Determine the (x, y) coordinate at the center of the cell enclosing the given text.  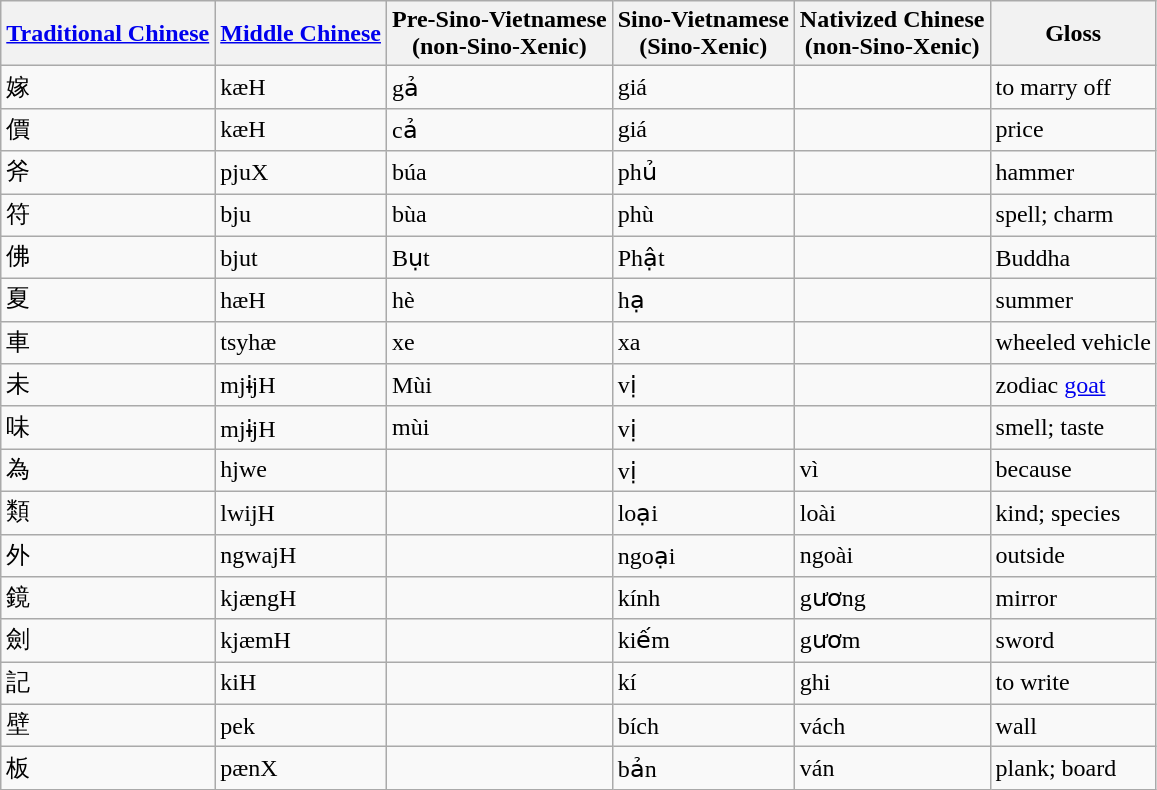
wheeled vehicle (1073, 342)
為 (108, 470)
kính (703, 598)
類 (108, 512)
佛 (108, 258)
to marry off (1073, 88)
bùa (499, 216)
Phật (703, 258)
búa (499, 172)
外 (108, 556)
hjwe (301, 470)
to write (1073, 684)
hammer (1073, 172)
hæH (301, 300)
hè (499, 300)
ván (892, 768)
記 (108, 684)
kjængH (301, 598)
phù (703, 216)
zodiac goat (1073, 386)
gương (892, 598)
tsyhæ (301, 342)
xa (703, 342)
mùi (499, 428)
vì (892, 470)
ghi (892, 684)
kiếm (703, 640)
壁 (108, 726)
plank; board (1073, 768)
Pre-Sino-Vietnamese(non-Sino-Xenic) (499, 34)
bích (703, 726)
sword (1073, 640)
車 (108, 342)
味 (108, 428)
嫁 (108, 88)
vách (892, 726)
mirror (1073, 598)
bjut (301, 258)
wall (1073, 726)
ngoài (892, 556)
pjuX (301, 172)
bản (703, 768)
pek (301, 726)
xe (499, 342)
Buddha (1073, 258)
Bụt (499, 258)
loại (703, 512)
鏡 (108, 598)
bju (301, 216)
Gloss (1073, 34)
hạ (703, 300)
Traditional Chinese (108, 34)
because (1073, 470)
板 (108, 768)
劍 (108, 640)
loài (892, 512)
pænX (301, 768)
gươm (892, 640)
summer (1073, 300)
lwijH (301, 512)
kiH (301, 684)
kjæmH (301, 640)
kí (703, 684)
kind; species (1073, 512)
ngwajH (301, 556)
cả (499, 130)
未 (108, 386)
斧 (108, 172)
符 (108, 216)
價 (108, 130)
Mùi (499, 386)
Middle Chinese (301, 34)
phủ (703, 172)
Nativized Chinese(non-Sino-Xenic) (892, 34)
夏 (108, 300)
gả (499, 88)
price (1073, 130)
Sino-Vietnamese(Sino-Xenic) (703, 34)
smell; taste (1073, 428)
outside (1073, 556)
ngoại (703, 556)
spell; charm (1073, 216)
